Pinpoint the cell where the given text exists, returning its (x, y) midpoint coordinate. 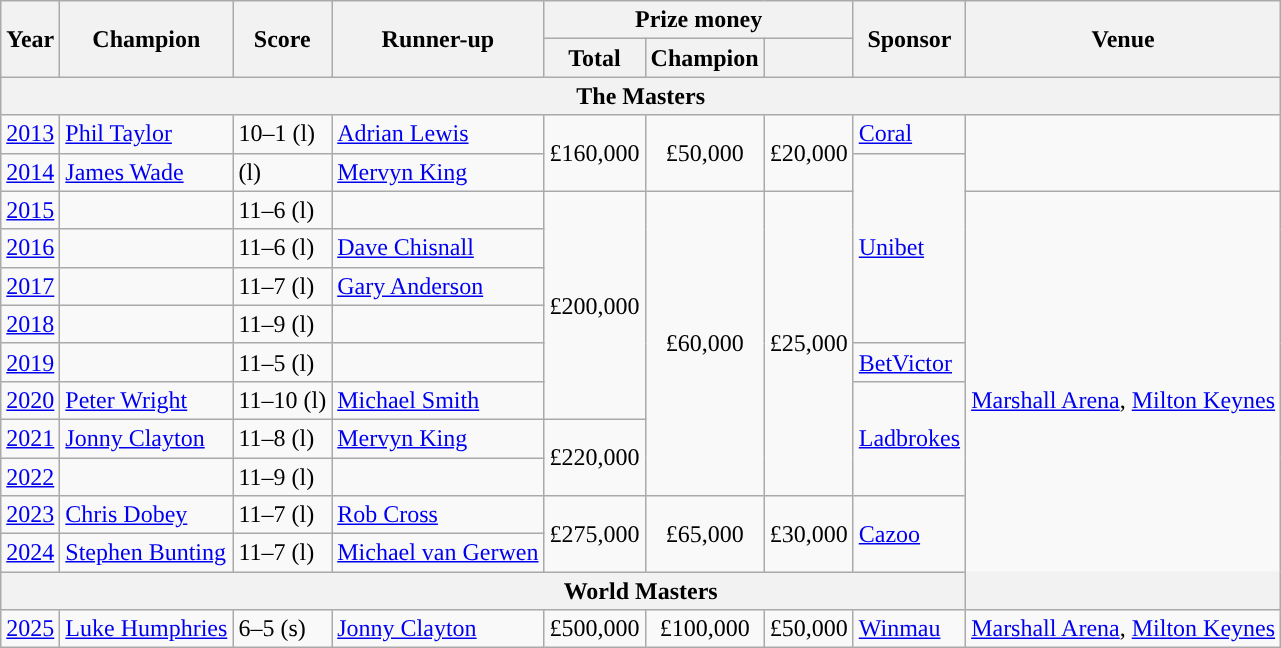
Total (594, 58)
2013 (30, 134)
Michael van Gerwen (438, 553)
James Wade (146, 172)
Michael Smith (438, 400)
Stephen Bunting (146, 553)
Unibet (909, 248)
£500,000 (594, 629)
2016 (30, 248)
Luke Humphries (146, 629)
BetVictor (909, 362)
£65,000 (704, 534)
2014 (30, 172)
Year (30, 39)
£275,000 (594, 534)
11–10 (l) (282, 400)
(l) (282, 172)
2023 (30, 515)
6–5 (s) (282, 629)
2017 (30, 286)
Peter Wright (146, 400)
£30,000 (808, 534)
2019 (30, 362)
World Masters (641, 591)
2025 (30, 629)
Ladbrokes (909, 438)
£25,000 (808, 343)
Sponsor (909, 39)
2020 (30, 400)
£200,000 (594, 305)
2015 (30, 210)
Phil Taylor (146, 134)
Gary Anderson (438, 286)
Runner-up (438, 39)
£100,000 (704, 629)
Winmau (909, 629)
£160,000 (594, 153)
10–1 (l) (282, 134)
11–5 (l) (282, 362)
Chris Dobey (146, 515)
2018 (30, 324)
Rob Cross (438, 515)
£60,000 (704, 343)
2021 (30, 438)
Venue (1124, 39)
The Masters (641, 96)
Dave Chisnall (438, 248)
11–8 (l) (282, 438)
Score (282, 39)
Coral (909, 134)
£20,000 (808, 153)
2022 (30, 477)
Adrian Lewis (438, 134)
£220,000 (594, 457)
2024 (30, 553)
Cazoo (909, 534)
Prize money (698, 20)
